Identify which cell holds the provided text, then report its (X, Y) central coordinate. 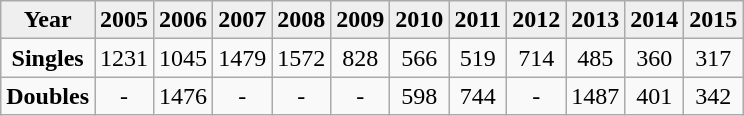
2012 (536, 20)
744 (478, 96)
1231 (124, 58)
598 (420, 96)
485 (596, 58)
2014 (654, 20)
2008 (302, 20)
2013 (596, 20)
566 (420, 58)
1045 (184, 58)
2005 (124, 20)
2006 (184, 20)
360 (654, 58)
Singles (48, 58)
714 (536, 58)
2009 (360, 20)
1572 (302, 58)
519 (478, 58)
1487 (596, 96)
828 (360, 58)
342 (714, 96)
Year (48, 20)
Doubles (48, 96)
1476 (184, 96)
2015 (714, 20)
401 (654, 96)
2011 (478, 20)
317 (714, 58)
1479 (242, 58)
2010 (420, 20)
2007 (242, 20)
